Output the [X, Y] coordinate of the center of the cell containing the given text.  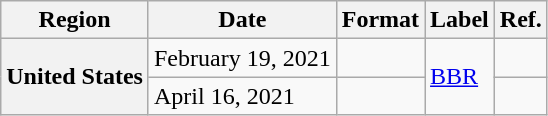
Ref. [520, 20]
Date [242, 20]
February 19, 2021 [242, 58]
BBR [460, 77]
Label [460, 20]
April 16, 2021 [242, 96]
United States [75, 77]
Region [75, 20]
Format [380, 20]
